Search for the cell housing the specified text and yield its (x, y) center coordinate. 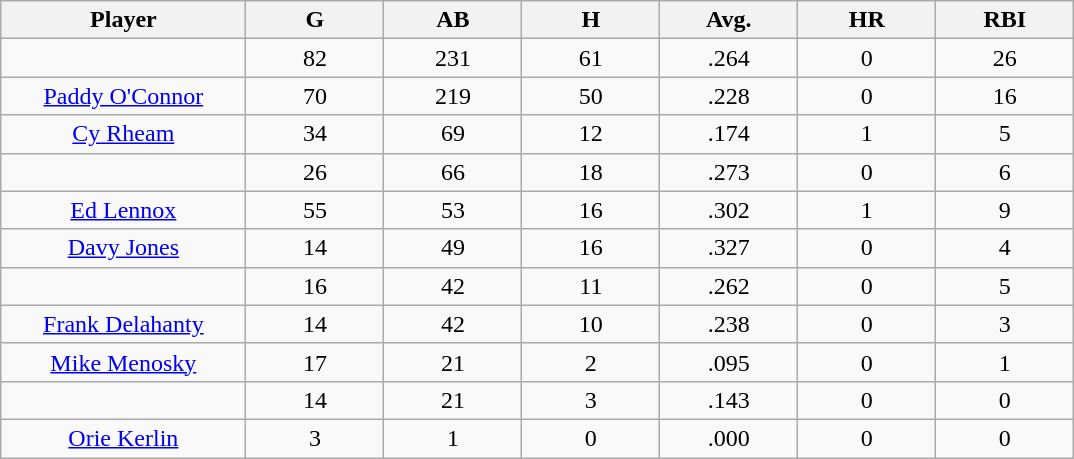
9 (1005, 210)
18 (591, 172)
61 (591, 58)
.095 (729, 362)
53 (453, 210)
70 (315, 96)
Ed Lennox (124, 210)
Cy Rheam (124, 134)
49 (453, 248)
.302 (729, 210)
6 (1005, 172)
.273 (729, 172)
50 (591, 96)
Frank Delahanty (124, 324)
.327 (729, 248)
55 (315, 210)
34 (315, 134)
10 (591, 324)
H (591, 20)
Player (124, 20)
Davy Jones (124, 248)
69 (453, 134)
231 (453, 58)
Mike Menosky (124, 362)
AB (453, 20)
G (315, 20)
.228 (729, 96)
.262 (729, 286)
.264 (729, 58)
Avg. (729, 20)
HR (867, 20)
4 (1005, 248)
66 (453, 172)
.143 (729, 400)
.174 (729, 134)
11 (591, 286)
Paddy O'Connor (124, 96)
.238 (729, 324)
219 (453, 96)
12 (591, 134)
RBI (1005, 20)
2 (591, 362)
Orie Kerlin (124, 438)
.000 (729, 438)
82 (315, 58)
17 (315, 362)
